Pinpoint the cell where the given text exists, returning its (x, y) midpoint coordinate. 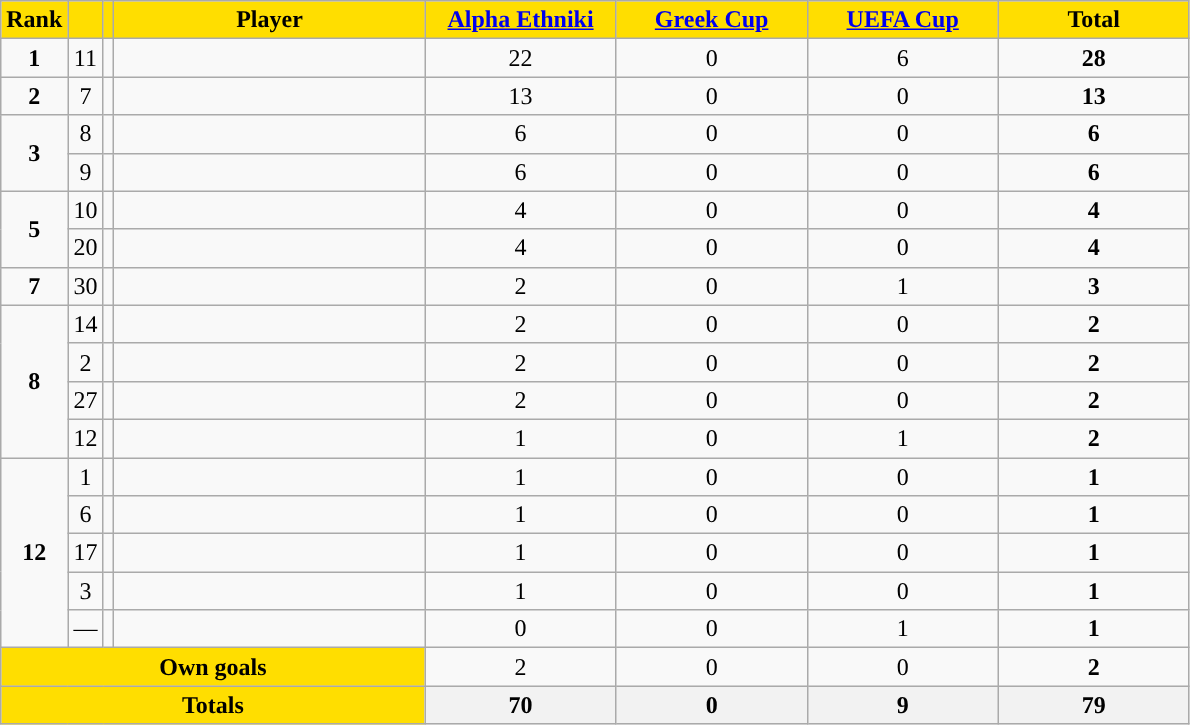
Total (1094, 20)
17 (86, 553)
79 (1094, 705)
20 (86, 248)
Greek Cup (712, 20)
5 (34, 229)
22 (520, 58)
— (86, 629)
Own goals (213, 667)
Player (270, 20)
Alpha Ethniki (520, 20)
28 (1094, 58)
27 (86, 400)
30 (86, 286)
Rank (34, 20)
Totals (213, 705)
10 (86, 210)
70 (520, 705)
11 (86, 58)
14 (86, 324)
UEFA Cup (902, 20)
